Extract the (X, Y) coordinate from the center of the cell holding the provided text.  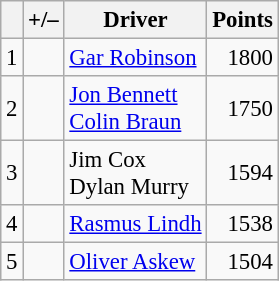
1538 (242, 224)
Driver (136, 20)
Points (242, 20)
Gar Robinson (136, 58)
2 (12, 108)
Jim Cox Dylan Murry (136, 174)
5 (12, 262)
4 (12, 224)
Jon Bennett Colin Braun (136, 108)
1504 (242, 262)
Rasmus Lindh (136, 224)
Oliver Askew (136, 262)
1750 (242, 108)
+/– (44, 20)
3 (12, 174)
1594 (242, 174)
1 (12, 58)
1800 (242, 58)
